Search for the cell housing the specified text and yield its [X, Y] center coordinate. 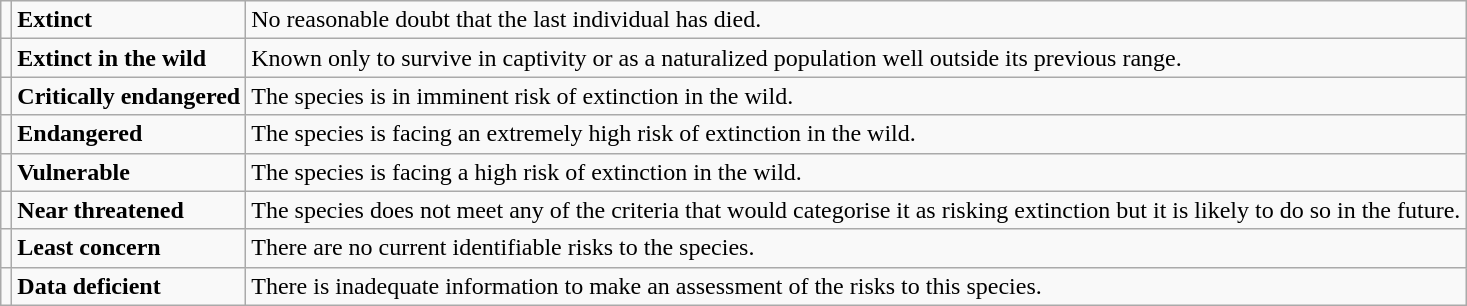
There are no current identifiable risks to the species. [856, 248]
The species is facing an extremely high risk of extinction in the wild. [856, 134]
Data deficient [129, 286]
The species is in imminent risk of extinction in the wild. [856, 96]
The species does not meet any of the criteria that would categorise it as risking extinction but it is likely to do so in the future. [856, 210]
Extinct [129, 20]
Critically endangered [129, 96]
Least concern [129, 248]
Endangered [129, 134]
There is inadequate information to make an assessment of the risks to this species. [856, 286]
The species is facing a high risk of extinction in the wild. [856, 172]
Known only to survive in captivity or as a naturalized population well outside its previous range. [856, 58]
Near threatened [129, 210]
Vulnerable [129, 172]
Extinct in the wild [129, 58]
No reasonable doubt that the last individual has died. [856, 20]
